Identify which cell holds the provided text, then report its (X, Y) central coordinate. 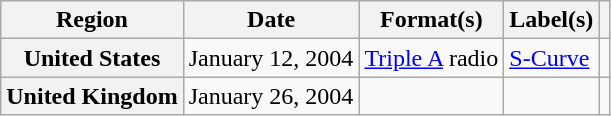
United Kingdom (92, 96)
United States (92, 58)
Format(s) (432, 20)
Label(s) (552, 20)
January 12, 2004 (271, 58)
Region (92, 20)
Date (271, 20)
S-Curve (552, 58)
January 26, 2004 (271, 96)
Triple A radio (432, 58)
